Search for the cell housing the specified text and yield its (x, y) center coordinate. 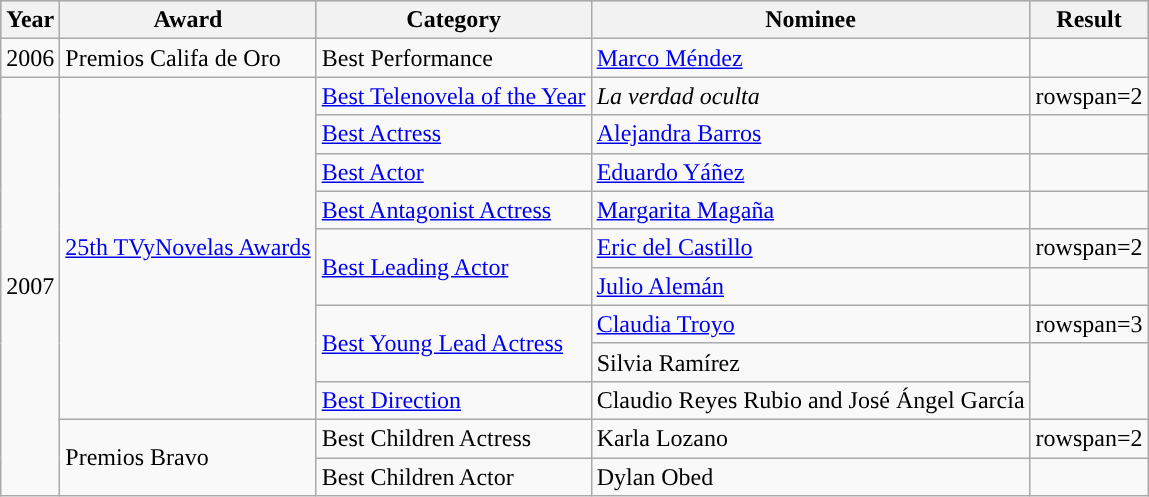
Best Antagonist Actress (454, 210)
Result (1089, 20)
rowspan=3 (1089, 324)
Award (188, 20)
Category (454, 20)
Best Performance (454, 58)
Marco Méndez (810, 58)
Eric del Castillo (810, 248)
Claudio Reyes Rubio and José Ángel García (810, 400)
Best Telenovela of the Year (454, 96)
Best Direction (454, 400)
La verdad oculta (810, 96)
Best Actress (454, 134)
Claudia Troyo (810, 324)
2006 (30, 58)
2007 (30, 286)
Year (30, 20)
Best Leading Actor (454, 267)
Dylan Obed (810, 477)
Alejandra Barros (810, 134)
25th TVyNovelas Awards (188, 248)
Julio Alemán (810, 286)
Best Actor (454, 172)
Premios Bravo (188, 457)
Eduardo Yáñez (810, 172)
Best Children Actress (454, 438)
Silvia Ramírez (810, 362)
Margarita Magaña (810, 210)
Best Children Actor (454, 477)
Premios Califa de Oro (188, 58)
Nominee (810, 20)
Karla Lozano (810, 438)
Best Young Lead Actress (454, 343)
